Locate the cell with the specified text and output its [x, y] center coordinate. 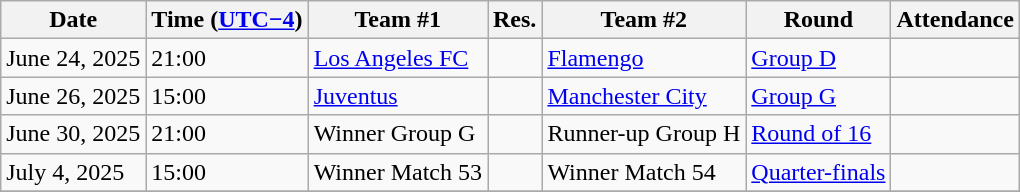
June 24, 2025 [74, 58]
Winner Match 54 [644, 172]
Round [818, 20]
Winner Match 53 [398, 172]
Res. [515, 20]
Group D [818, 58]
Round of 16 [818, 134]
Juventus [398, 96]
Flamengo [644, 58]
Attendance [955, 20]
June 30, 2025 [74, 134]
June 26, 2025 [74, 96]
Group G [818, 96]
Manchester City [644, 96]
Quarter-finals [818, 172]
Team #2 [644, 20]
Date [74, 20]
Time (UTC−4) [227, 20]
Runner-up Group H [644, 134]
Winner Group G [398, 134]
Los Angeles FC [398, 58]
Team #1 [398, 20]
July 4, 2025 [74, 172]
